Return the (x, y) coordinate for the center point of the cell that contains the specified text.  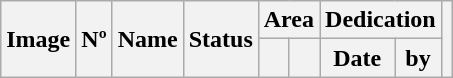
Name (148, 39)
Date (358, 58)
Image (38, 39)
Status (220, 39)
Area (288, 20)
Nº (94, 39)
by (418, 58)
Dedication (381, 20)
